For the text-containing cell, return its midpoint in [X, Y] coordinate format. 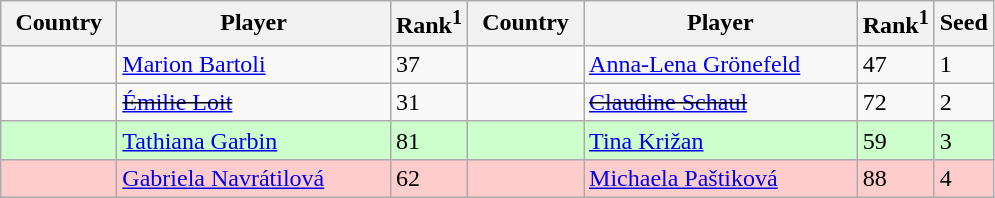
81 [428, 140]
Tina Križan [721, 140]
37 [428, 64]
1 [964, 64]
3 [964, 140]
47 [896, 64]
2 [964, 102]
Anna-Lena Grönefeld [721, 64]
Émilie Loit [254, 102]
Gabriela Navrátilová [254, 178]
59 [896, 140]
Marion Bartoli [254, 64]
Claudine Schaul [721, 102]
4 [964, 178]
88 [896, 178]
Michaela Paštiková [721, 178]
72 [896, 102]
31 [428, 102]
Tathiana Garbin [254, 140]
62 [428, 178]
Seed [964, 24]
